Return [X, Y] of the center of cell containing provided text 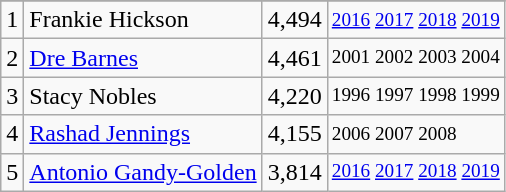
Stacy Nobles [143, 96]
1 [12, 20]
4,461 [294, 58]
2 [12, 58]
Rashad Jennings [143, 134]
1996 1997 1998 1999 [416, 96]
Dre Barnes [143, 58]
5 [12, 172]
4,494 [294, 20]
3,814 [294, 172]
Frankie Hickson [143, 20]
2001 2002 2003 2004 [416, 58]
Antonio Gandy-Golden [143, 172]
2006 2007 2008 [416, 134]
4,220 [294, 96]
3 [12, 96]
4,155 [294, 134]
4 [12, 134]
